For the text-containing cell, return its midpoint in (x, y) coordinate format. 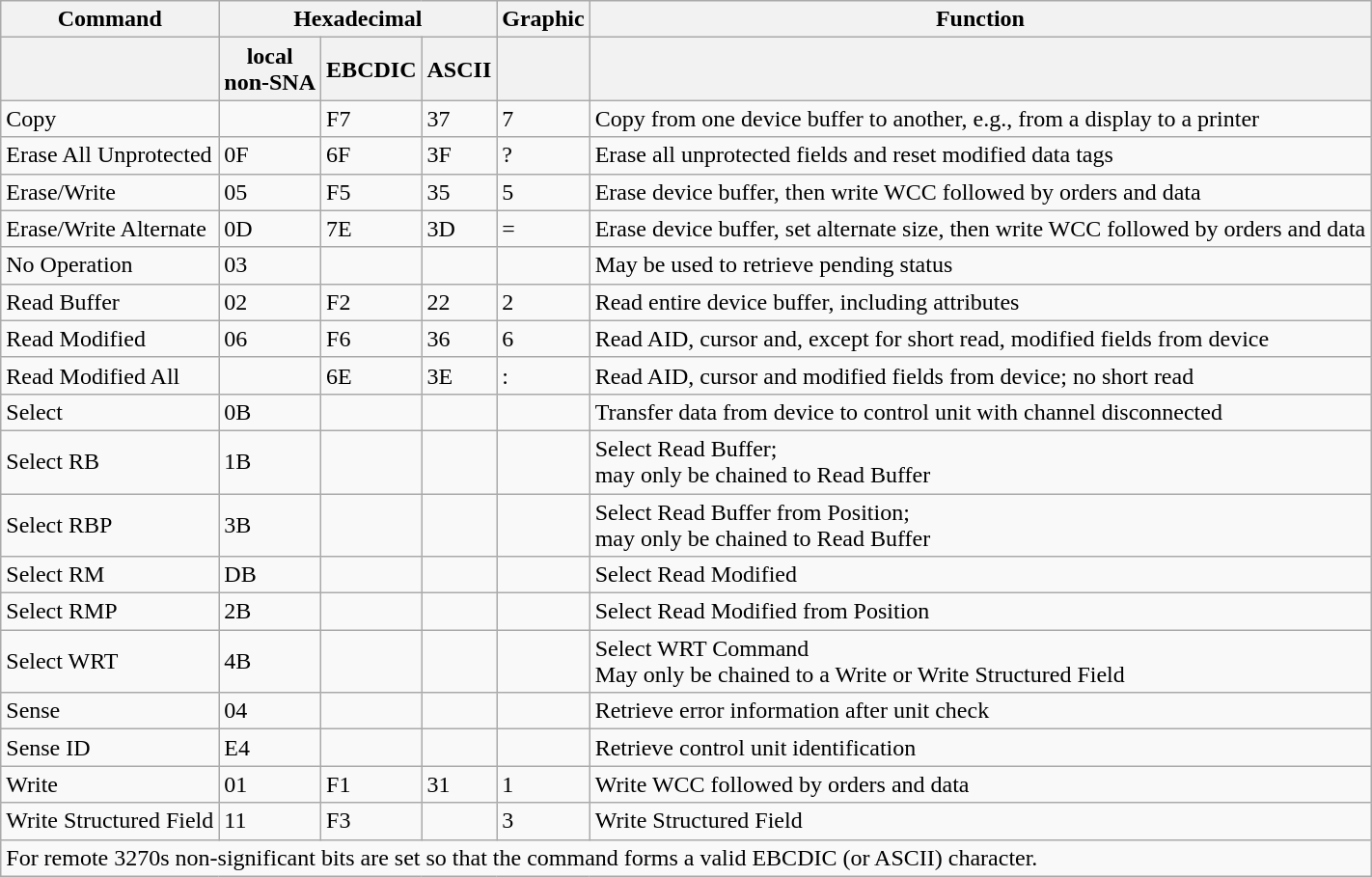
0B (270, 412)
6F (371, 155)
11 (270, 821)
1B (270, 461)
F3 (371, 821)
03 (270, 265)
Command (110, 19)
May be used to retrieve pending status (980, 265)
Copy (110, 119)
3E (459, 375)
05 (270, 192)
7 (543, 119)
02 (270, 302)
Read entire device buffer, including attributes (980, 302)
F1 (371, 784)
E4 (270, 748)
Erase/Write Alternate (110, 229)
0D (270, 229)
3D (459, 229)
: (543, 375)
31 (459, 784)
35 (459, 192)
3B (270, 525)
0F (270, 155)
06 (270, 339)
Erase device buffer, then write WCC followed by orders and data (980, 192)
Read Modified (110, 339)
Sense ID (110, 748)
F2 (371, 302)
Erase all unprotected fields and reset modified data tags (980, 155)
Select RM (110, 575)
Read AID, cursor and, except for short read, modified fields from device (980, 339)
Read Modified All (110, 375)
Select WRT CommandMay only be chained to a Write or Write Structured Field (980, 662)
36 (459, 339)
Read Buffer (110, 302)
Write (110, 784)
6E (371, 375)
= (543, 229)
Sense (110, 711)
Select RBP (110, 525)
Read AID, cursor and modified fields from device; no short read (980, 375)
localnon-SNA (270, 69)
4B (270, 662)
? (543, 155)
Transfer data from device to control unit with channel disconnected (980, 412)
Erase/Write (110, 192)
For remote 3270s non-significant bits are set so that the command forms a valid EBCDIC (or ASCII) character. (686, 858)
Select RMP (110, 612)
Hexadecimal (358, 19)
5 (543, 192)
Select Read Buffer from Position;may only be chained to Read Buffer (980, 525)
Retrieve control unit identification (980, 748)
F7 (371, 119)
Retrieve error information after unit check (980, 711)
Select Read Buffer;may only be chained to Read Buffer (980, 461)
Select WRT (110, 662)
Erase device buffer, set alternate size, then write WCC followed by orders and data (980, 229)
04 (270, 711)
Copy from one device buffer to another, e.g., from a display to a printer (980, 119)
Graphic (543, 19)
EBCDIC (371, 69)
Erase All Unprotected (110, 155)
22 (459, 302)
37 (459, 119)
3F (459, 155)
F6 (371, 339)
Select (110, 412)
Function (980, 19)
F5 (371, 192)
DB (270, 575)
3 (543, 821)
7E (371, 229)
01 (270, 784)
2 (543, 302)
Select Read Modified from Position (980, 612)
No Operation (110, 265)
2B (270, 612)
Select RB (110, 461)
Select Read Modified (980, 575)
1 (543, 784)
6 (543, 339)
ASCII (459, 69)
Write WCC followed by orders and data (980, 784)
